From the cell containing the given text, extract its center point as (X, Y) coordinate. 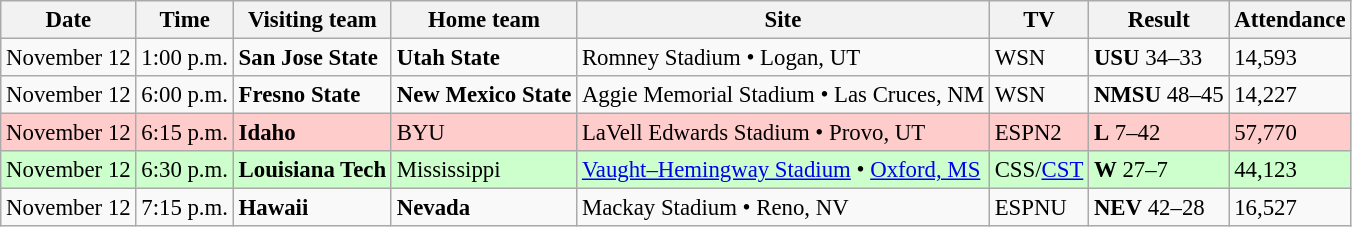
Visiting team (312, 20)
New Mexico State (484, 95)
Time (184, 20)
Site (784, 20)
Aggie Memorial Stadium • Las Cruces, NM (784, 95)
W 27–7 (1159, 170)
CSS/CST (1038, 170)
LaVell Edwards Stadium • Provo, UT (784, 133)
6:00 p.m. (184, 95)
6:15 p.m. (184, 133)
NEV 42–28 (1159, 208)
Louisiana Tech (312, 170)
Result (1159, 20)
Hawaii (312, 208)
ESPNU (1038, 208)
14,593 (1290, 58)
Mackay Stadium • Reno, NV (784, 208)
6:30 p.m. (184, 170)
Idaho (312, 133)
16,527 (1290, 208)
BYU (484, 133)
44,123 (1290, 170)
Fresno State (312, 95)
14,227 (1290, 95)
San Jose State (312, 58)
Romney Stadium • Logan, UT (784, 58)
57,770 (1290, 133)
Date (68, 20)
Mississippi (484, 170)
ESPN2 (1038, 133)
Nevada (484, 208)
Attendance (1290, 20)
NMSU 48–45 (1159, 95)
L 7–42 (1159, 133)
Utah State (484, 58)
1:00 p.m. (184, 58)
USU 34–33 (1159, 58)
Vaught–Hemingway Stadium • Oxford, MS (784, 170)
7:15 p.m. (184, 208)
Home team (484, 20)
TV (1038, 20)
